Find where the given text appears and provide that cell's center as [X, Y] coordinate. 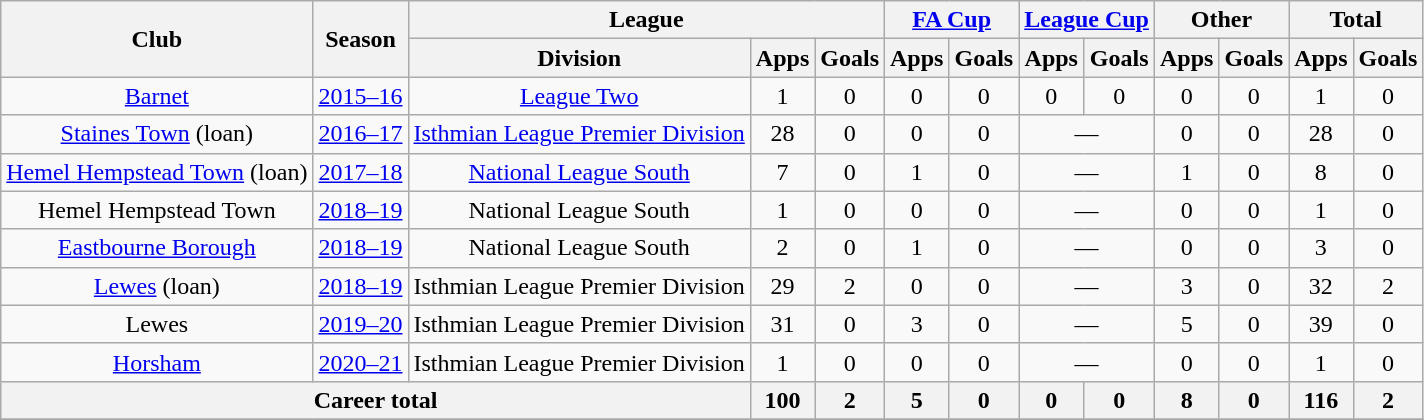
Other [1221, 20]
2017–18 [360, 172]
Staines Town (loan) [157, 134]
Horsham [157, 362]
Club [157, 39]
2016–17 [360, 134]
100 [782, 400]
Career total [376, 400]
Division [579, 58]
32 [1321, 286]
2015–16 [360, 96]
League Two [579, 96]
Lewes [157, 324]
FA Cup [952, 20]
2020–21 [360, 362]
Eastbourne Borough [157, 248]
7 [782, 172]
31 [782, 324]
Season [360, 39]
Hemel Hempstead Town [157, 210]
39 [1321, 324]
Total [1356, 20]
League Cup [1087, 20]
2019–20 [360, 324]
Barnet [157, 96]
League [646, 20]
116 [1321, 400]
Hemel Hempstead Town (loan) [157, 172]
Lewes (loan) [157, 286]
29 [782, 286]
